Determine the (x, y) coordinate at the center of the cell enclosing the given text.  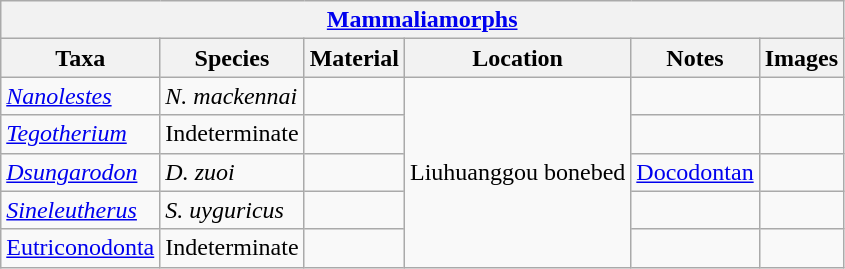
Dsungarodon (80, 172)
Location (517, 58)
N. mackennai (232, 96)
Images (801, 58)
Liuhuanggou bonebed (517, 172)
Tegotherium (80, 134)
Eutriconodonta (80, 248)
Material (354, 58)
Mammaliamorphs (422, 20)
Notes (695, 58)
S. uyguricus (232, 210)
Docodontan (695, 172)
Sineleutherus (80, 210)
Nanolestes (80, 96)
Taxa (80, 58)
D. zuoi (232, 172)
Species (232, 58)
